Determine the (x, y) coordinate at the center of the cell enclosing the given text.  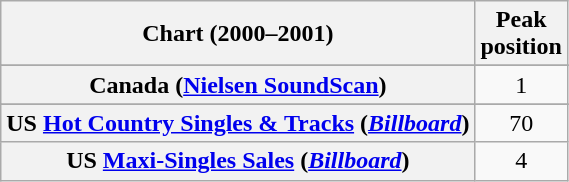
Peakposition (521, 34)
US Hot Country Singles & Tracks (Billboard) (238, 123)
US Maxi-Singles Sales (Billboard) (238, 161)
Canada (Nielsen SoundScan) (238, 85)
Chart (2000–2001) (238, 34)
70 (521, 123)
4 (521, 161)
1 (521, 85)
